Pinpoint the cell where the given text exists, returning its (x, y) midpoint coordinate. 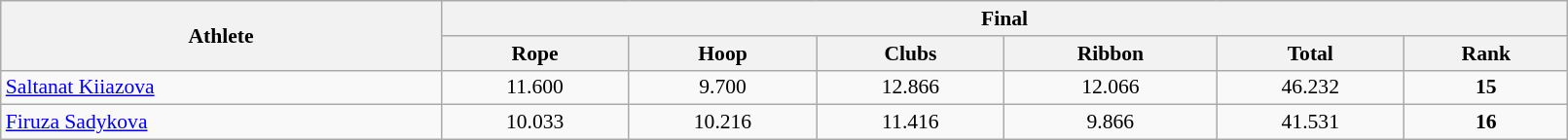
Firuza Sadykova (221, 122)
Clubs (911, 53)
10.216 (722, 122)
Saltanat Kiiazova (221, 87)
10.033 (535, 122)
11.600 (535, 87)
Hoop (722, 53)
12.866 (911, 87)
11.416 (911, 122)
Total (1310, 53)
46.232 (1310, 87)
Final (1004, 18)
Rope (535, 53)
12.066 (1111, 87)
Athlete (221, 35)
9.866 (1111, 122)
15 (1486, 87)
Rank (1486, 53)
9.700 (722, 87)
41.531 (1310, 122)
16 (1486, 122)
Ribbon (1111, 53)
